Detect which cell encompasses the target text, then output its [X, Y] center coordinate. 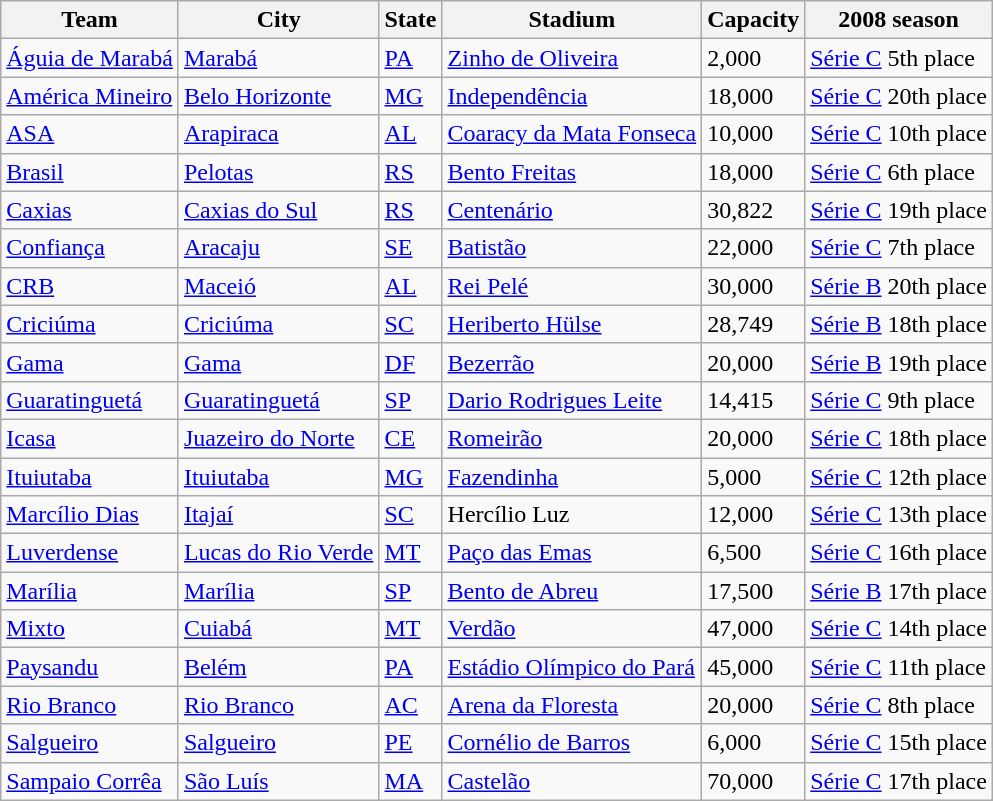
Caxias [90, 210]
Série B 18th place [899, 324]
Coaracy da Mata Fonseca [572, 134]
Paço das Emas [572, 553]
Mixto [90, 629]
Belo Horizonte [278, 96]
Bezerrão [572, 362]
América Mineiro [90, 96]
17,500 [754, 591]
Aracaju [278, 248]
28,749 [754, 324]
Série C 5th place [899, 58]
Itajaí [278, 515]
5,000 [754, 477]
PE [410, 743]
São Luís [278, 781]
AC [410, 705]
Verdão [572, 629]
Heriberto Hülse [572, 324]
Capacity [754, 20]
Castelão [572, 781]
City [278, 20]
47,000 [754, 629]
Série C 8th place [899, 705]
Sampaio Corrêa [90, 781]
Série C 20th place [899, 96]
Série C 14th place [899, 629]
Série C 19th place [899, 210]
Série C 7th place [899, 248]
Zinho de Oliveira [572, 58]
Paysandu [90, 667]
Série C 17th place [899, 781]
Marabá [278, 58]
MA [410, 781]
Brasil [90, 172]
Romeirão [572, 438]
Maceió [278, 286]
Dario Rodrigues Leite [572, 400]
Águia de Marabá [90, 58]
Fazendinha [572, 477]
Série C 11th place [899, 667]
45,000 [754, 667]
Série C 9th place [899, 400]
70,000 [754, 781]
SE [410, 248]
Cuiabá [278, 629]
Série C 6th place [899, 172]
Lucas do Rio Verde [278, 553]
Batistão [572, 248]
Rei Pelé [572, 286]
Bento de Abreu [572, 591]
Pelotas [278, 172]
Confiança [90, 248]
Luverdense [90, 553]
Série C 10th place [899, 134]
2,000 [754, 58]
Centenário [572, 210]
Série C 13th place [899, 515]
Belém [278, 667]
Estádio Olímpico do Pará [572, 667]
30,000 [754, 286]
12,000 [754, 515]
CRB [90, 286]
10,000 [754, 134]
6,000 [754, 743]
Independência [572, 96]
Série B 17th place [899, 591]
Cornélio de Barros [572, 743]
Série C 15th place [899, 743]
Stadium [572, 20]
Série B 20th place [899, 286]
Caxias do Sul [278, 210]
Arapiraca [278, 134]
30,822 [754, 210]
Team [90, 20]
Bento Freitas [572, 172]
14,415 [754, 400]
DF [410, 362]
2008 season [899, 20]
22,000 [754, 248]
6,500 [754, 553]
Arena da Floresta [572, 705]
ASA [90, 134]
Série C 16th place [899, 553]
CE [410, 438]
Série C 12th place [899, 477]
Icasa [90, 438]
Juazeiro do Norte [278, 438]
Série C 18th place [899, 438]
State [410, 20]
Marcílio Dias [90, 515]
Série B 19th place [899, 362]
Hercílio Luz [572, 515]
